Provide the [X, Y] coordinate of the cell's center where the given text is located.  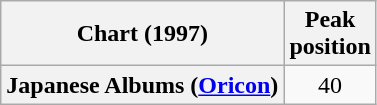
Chart (1997) [142, 34]
40 [330, 85]
Peakposition [330, 34]
Japanese Albums (Oricon) [142, 85]
